Provide the (X, Y) coordinate of the cell's center where the given text is located.  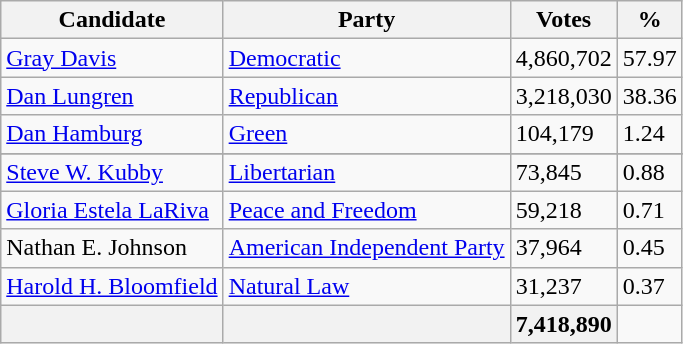
0.71 (650, 210)
American Independent Party (366, 248)
Steve W. Kubby (112, 172)
31,237 (564, 286)
Peace and Freedom (366, 210)
Harold H. Bloomfield (112, 286)
0.37 (650, 286)
104,179 (564, 134)
Votes (564, 20)
37,964 (564, 248)
Republican (366, 96)
Nathan E. Johnson (112, 248)
38.36 (650, 96)
59,218 (564, 210)
Democratic (366, 58)
0.88 (650, 172)
Dan Hamburg (112, 134)
Green (366, 134)
Dan Lungren (112, 96)
1.24 (650, 134)
% (650, 20)
73,845 (564, 172)
Libertarian (366, 172)
3,218,030 (564, 96)
Gloria Estela LaRiva (112, 210)
Party (366, 20)
Natural Law (366, 286)
57.97 (650, 58)
4,860,702 (564, 58)
7,418,890 (564, 324)
Candidate (112, 20)
0.45 (650, 248)
Gray Davis (112, 58)
